Output the (X, Y) coordinate of the center of the cell containing the given text.  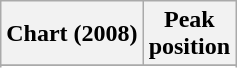
Peak position (189, 34)
Chart (2008) (72, 34)
